Detect which cell encompasses the target text, then output its (x, y) center coordinate. 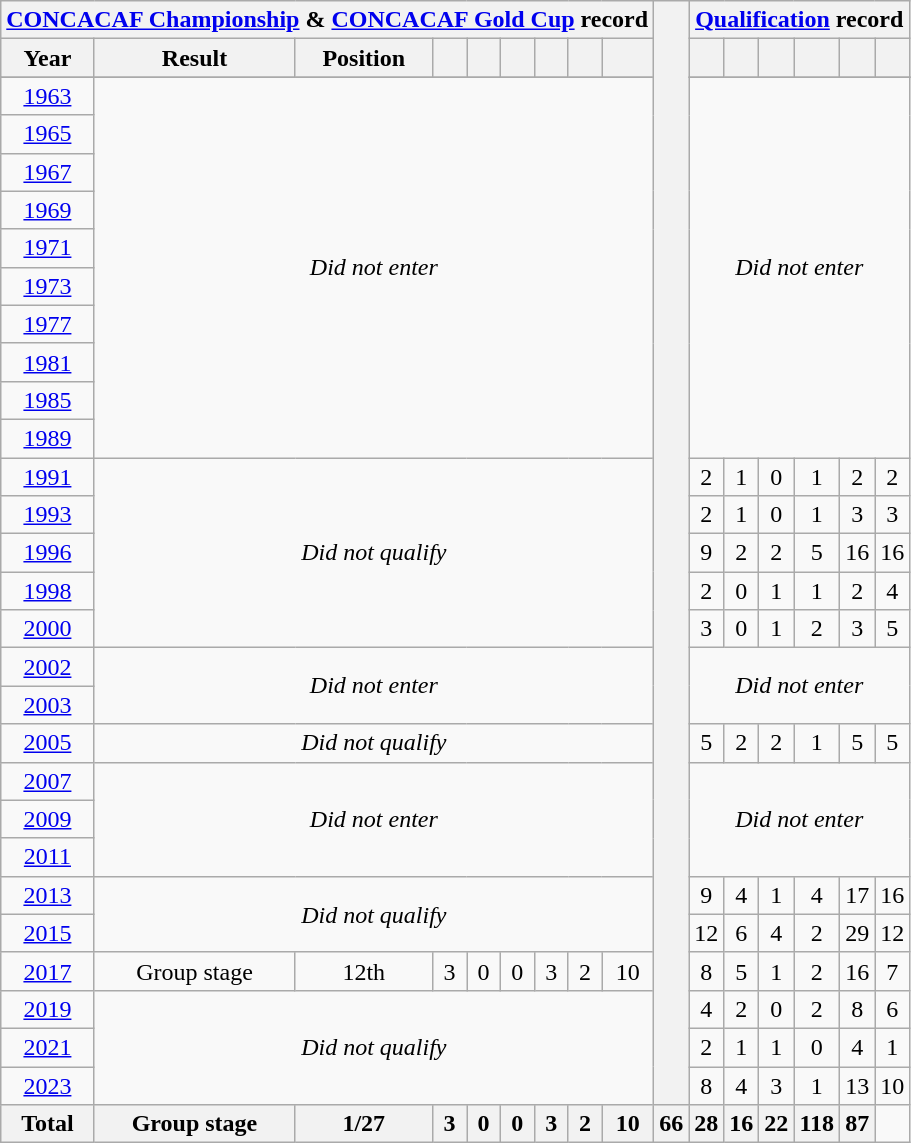
2017 (48, 971)
1977 (48, 324)
66 (672, 1124)
1967 (48, 172)
13 (858, 1085)
28 (706, 1124)
2003 (48, 705)
1985 (48, 400)
1998 (48, 591)
Year (48, 58)
87 (858, 1124)
1969 (48, 210)
2000 (48, 629)
12th (364, 971)
17 (858, 895)
1965 (48, 134)
1971 (48, 248)
1981 (48, 362)
2023 (48, 1085)
2005 (48, 743)
1973 (48, 286)
2009 (48, 819)
Total (48, 1124)
2007 (48, 781)
29 (858, 933)
CONCACAF Championship & CONCACAF Gold Cup record (328, 20)
1/27 (364, 1124)
2011 (48, 857)
1996 (48, 553)
7 (892, 971)
Position (364, 58)
Qualification record (800, 20)
22 (776, 1124)
2019 (48, 1009)
1993 (48, 515)
1989 (48, 438)
2015 (48, 933)
2013 (48, 895)
118 (817, 1124)
1991 (48, 477)
1963 (48, 96)
2021 (48, 1047)
Result (194, 58)
2002 (48, 667)
